From the cell containing the given text, extract its center point as (X, Y) coordinate. 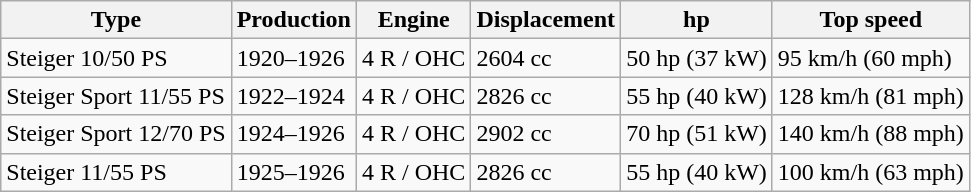
Production (294, 20)
Engine (413, 20)
Type (116, 20)
Displacement (546, 20)
2604 cc (546, 58)
Steiger Sport 11/55 PS (116, 96)
70 hp (51 kW) (697, 134)
140 km/h (88 mph) (870, 134)
1924–1926 (294, 134)
2902 cc (546, 134)
1925–1926 (294, 172)
1920–1926 (294, 58)
Top speed (870, 20)
1922–1924 (294, 96)
Steiger 11/55 PS (116, 172)
95 km/h (60 mph) (870, 58)
128 km/h (81 mph) (870, 96)
100 km/h (63 mph) (870, 172)
Steiger 10/50 PS (116, 58)
Steiger Sport 12/70 PS (116, 134)
hp (697, 20)
50 hp (37 kW) (697, 58)
